Find where the given text appears and provide that cell's center as [x, y] coordinate. 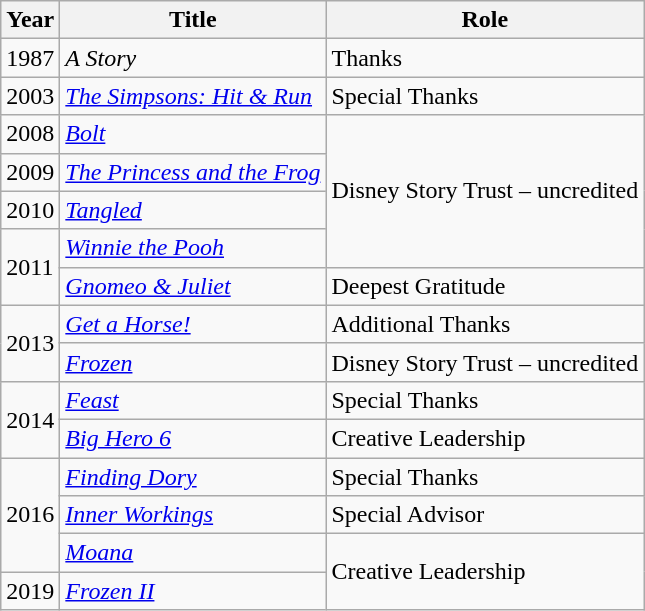
1987 [30, 58]
Bolt [193, 134]
2019 [30, 591]
2014 [30, 419]
2016 [30, 515]
Year [30, 20]
2009 [30, 172]
2011 [30, 267]
The Simpsons: Hit & Run [193, 96]
Feast [193, 400]
Tangled [193, 210]
A Story [193, 58]
Finding Dory [193, 477]
Get a Horse! [193, 324]
Special Advisor [485, 515]
Frozen [193, 362]
Role [485, 20]
Deepest Gratitude [485, 286]
Moana [193, 553]
Title [193, 20]
Additional Thanks [485, 324]
Inner Workings [193, 515]
Frozen II [193, 591]
The Princess and the Frog [193, 172]
2008 [30, 134]
2003 [30, 96]
Thanks [485, 58]
2013 [30, 343]
2010 [30, 210]
Big Hero 6 [193, 438]
Gnomeo & Juliet [193, 286]
Winnie the Pooh [193, 248]
